Determine the [X, Y] coordinate at the center of the cell enclosing the given text.  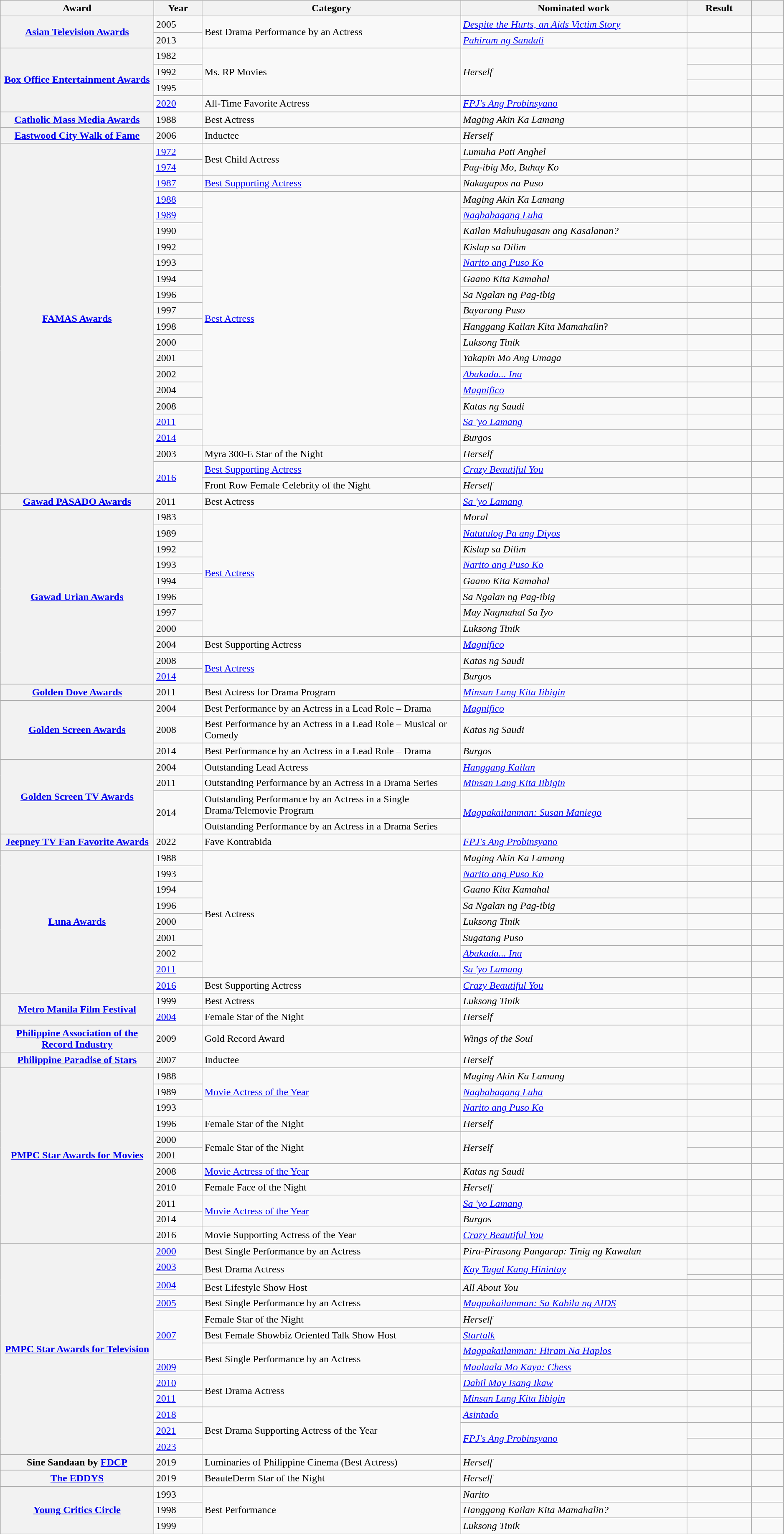
Movie Supporting Actress of the Year [332, 1235]
Best Drama Performance by an Actress [332, 32]
Best Lifestyle Show Host [332, 1287]
1974 [178, 167]
The EDDYS [77, 1478]
Nominated work [574, 8]
Gold Record Award [332, 1039]
Asian Television Awards [77, 32]
Bayarang Puso [574, 310]
Maalaala Mo Kaya: Chess [574, 1367]
Sugatang Puso [574, 937]
Front Row Female Celebrity of the Night [332, 486]
2022 [178, 842]
2021 [178, 1430]
Hanggang Kailan [574, 767]
Golden Screen TV Awards [77, 796]
Best Performance by an Actress in a Lead Role – Musical or Comedy [332, 730]
Kailan Mahuhugasan ang Kasalanan? [574, 231]
1972 [178, 151]
Philippine Association of the Record Industry [77, 1039]
PMPC Star Awards for Movies [77, 1156]
Lumuha Pati Anghel [574, 151]
Pag-ibig Mo, Buhay Ko [574, 167]
Despite the Hurts, an Aids Victim Story [574, 24]
Jeepney TV Fan Favorite Awards [77, 842]
FAMAS Awards [77, 318]
Outstanding Performance by an Actress in a Single Drama/Telemovie Program [332, 805]
Young Critics Circle [77, 1510]
Myra 300-E Star of the Night [332, 453]
Narito [574, 1494]
All About You [574, 1287]
Best Drama Supporting Actress of the Year [332, 1430]
Fave Kontrabida [332, 842]
Luminaries of Philippine Cinema (Best Actress) [332, 1462]
Category [332, 8]
Best Female Showbiz Oriented Talk Show Host [332, 1335]
Startalk [574, 1335]
Sine Sandaan by FDCP [77, 1462]
1995 [178, 88]
Award [77, 8]
Box Office Entertainment Awards [77, 80]
1982 [178, 56]
May Nagmahal Sa Iyo [574, 613]
Golden Screen Awards [77, 730]
Result [719, 8]
Yakapin Mo Ang Umaga [574, 358]
Year [178, 8]
Magpakailanman: Hiram Na Haplos [574, 1351]
Eastwood City Walk of Fame [77, 135]
Magpakailanman: Susan Maniego [574, 812]
1990 [178, 231]
Golden Dove Awards [77, 692]
Dahil May Isang Ikaw [574, 1383]
Outstanding Lead Actress [332, 767]
Philippine Paradise of Stars [77, 1060]
Catholic Mass Media Awards [77, 120]
Pahiram ng Sandali [574, 40]
2013 [178, 40]
Best Child Actress [332, 159]
Asintado [574, 1414]
PMPC Star Awards for Television [77, 1348]
1987 [178, 183]
Kay Tagal Kang Hinintay [574, 1269]
Best Actress for Drama Program [332, 692]
2020 [178, 104]
1983 [178, 517]
Gawad PASADO Awards [77, 501]
Nakagapos na Puso [574, 183]
All-Time Favorite Actress [332, 104]
Pira-Pirasong Pangarap: Tinig ng Kawalan [574, 1251]
Moral [574, 517]
2018 [178, 1414]
Wings of the Soul [574, 1039]
Gawad Urian Awards [77, 597]
BeauteDerm Star of the Night [332, 1478]
2006 [178, 135]
Best Performance [332, 1510]
Ms. RP Movies [332, 72]
Magpakailanman: Sa Kabila ng AIDS [574, 1303]
Female Face of the Night [332, 1187]
Metro Manila Film Festival [77, 1009]
Luna Awards [77, 922]
Natutulog Pa ang Diyos [574, 533]
2023 [178, 1446]
